Pinpoint the cell where the given text exists, returning its [X, Y] midpoint coordinate. 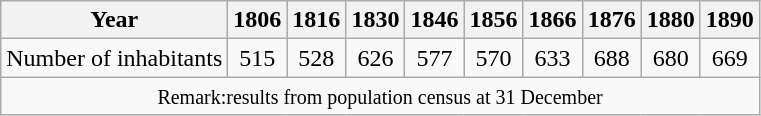
Remark:results from population census at 31 December [380, 96]
1856 [494, 20]
515 [258, 58]
680 [670, 58]
626 [376, 58]
1806 [258, 20]
669 [730, 58]
1890 [730, 20]
633 [552, 58]
1816 [316, 20]
577 [434, 58]
Year [114, 20]
Number of inhabitants [114, 58]
1880 [670, 20]
1876 [612, 20]
528 [316, 58]
688 [612, 58]
1830 [376, 20]
570 [494, 58]
1866 [552, 20]
1846 [434, 20]
